Find where the given text appears and provide that cell's center as [x, y] coordinate. 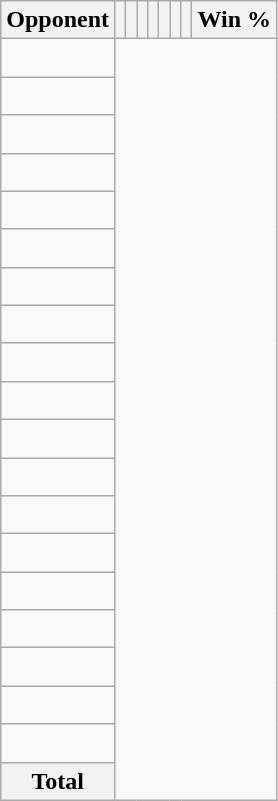
Win % [234, 20]
Total [58, 781]
Opponent [58, 20]
